From the cell containing the given text, extract its center point as [X, Y] coordinate. 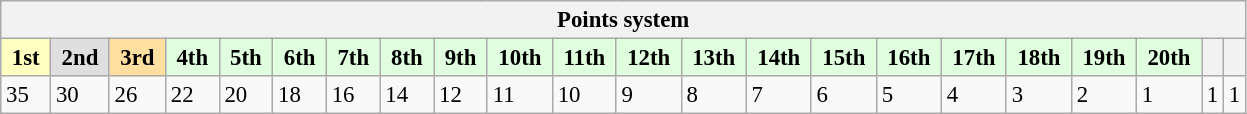
13th [714, 58]
2nd [80, 58]
19th [1104, 58]
9th [461, 58]
10 [584, 95]
15th [844, 58]
7 [778, 95]
2 [1104, 95]
4 [974, 95]
26 [137, 95]
12 [461, 95]
Points system [624, 20]
14th [778, 58]
11 [520, 95]
16th [908, 58]
7th [353, 58]
20 [246, 95]
35 [26, 95]
20th [1168, 58]
9 [648, 95]
3rd [137, 58]
17th [974, 58]
8 [714, 95]
30 [80, 95]
5 [908, 95]
3 [1038, 95]
18th [1038, 58]
18 [300, 95]
1st [26, 58]
22 [192, 95]
14 [407, 95]
10th [520, 58]
11th [584, 58]
6 [844, 95]
16 [353, 95]
4th [192, 58]
6th [300, 58]
12th [648, 58]
5th [246, 58]
8th [407, 58]
